Capture the cell that displays the provided text and extract its [X, Y] central coordinate. 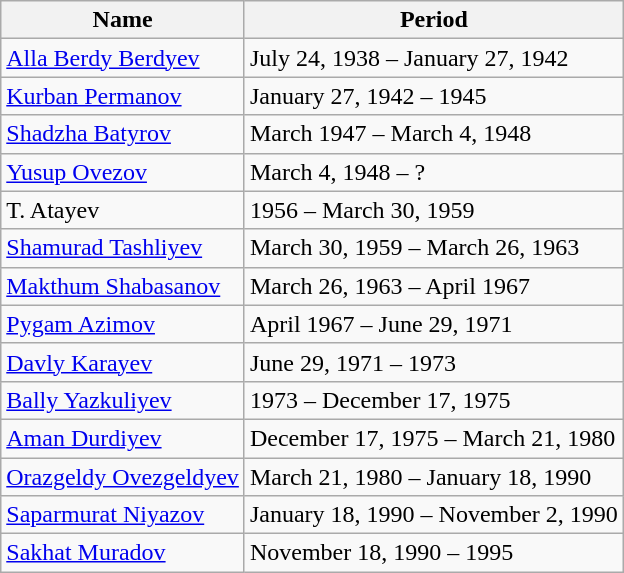
Period [434, 20]
March 26, 1963 – April 1967 [434, 286]
Orazgeldy Ovezgeldyev [123, 477]
March 30, 1959 – March 26, 1963 [434, 248]
Saparmurat Niyazov [123, 515]
Shamurad Tashliyev [123, 248]
December 17, 1975 – March 21, 1980 [434, 438]
Pygam Azimov [123, 324]
Bally Yazkuliyev [123, 400]
March 1947 – March 4, 1948 [434, 134]
November 18, 1990 – 1995 [434, 553]
1973 – December 17, 1975 [434, 400]
January 18, 1990 – November 2, 1990 [434, 515]
Davly Karayev [123, 362]
Name [123, 20]
Aman Durdiyev [123, 438]
March 21, 1980 – January 18, 1990 [434, 477]
Sakhat Muradov [123, 553]
Alla Berdy Berdyev [123, 58]
March 4, 1948 – ? [434, 172]
January 27, 1942 – 1945 [434, 96]
1956 – March 30, 1959 [434, 210]
Kurban Permanov [123, 96]
June 29, 1971 – 1973 [434, 362]
Shadzha Batyrov [123, 134]
Makthum Shabasanov [123, 286]
Yusup Ovezov [123, 172]
April 1967 – June 29, 1971 [434, 324]
July 24, 1938 – January 27, 1942 [434, 58]
T. Atayev [123, 210]
